Scan for the cell matching the given text and deliver its [x, y] coordinate at center. 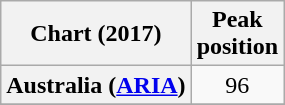
Australia (ARIA) [96, 85]
Chart (2017) [96, 34]
Peakposition [237, 34]
96 [237, 85]
